Detect which cell encompasses the target text, then output its (x, y) center coordinate. 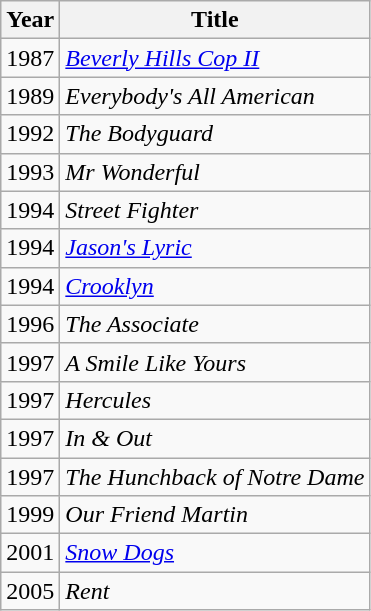
1992 (30, 134)
1989 (30, 96)
In & Out (215, 438)
Snow Dogs (215, 553)
Crooklyn (215, 286)
Rent (215, 591)
1999 (30, 515)
Mr Wonderful (215, 172)
Year (30, 20)
The Hunchback of Notre Dame (215, 477)
Our Friend Martin (215, 515)
A Smile Like Yours (215, 362)
Hercules (215, 400)
1996 (30, 324)
1993 (30, 172)
1987 (30, 58)
Everybody's All American (215, 96)
Title (215, 20)
The Associate (215, 324)
Beverly Hills Cop II (215, 58)
The Bodyguard (215, 134)
2001 (30, 553)
2005 (30, 591)
Jason's Lyric (215, 248)
Street Fighter (215, 210)
